Detect which cell encompasses the target text, then output its [X, Y] center coordinate. 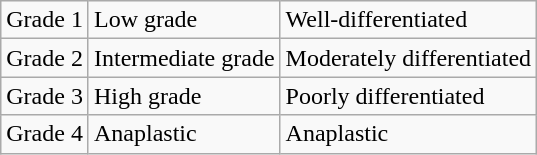
Well-differentiated [408, 20]
Grade 3 [45, 96]
Poorly differentiated [408, 96]
Low grade [184, 20]
Grade 4 [45, 134]
Intermediate grade [184, 58]
Grade 2 [45, 58]
Grade 1 [45, 20]
High grade [184, 96]
Moderately differentiated [408, 58]
